Detect which cell encompasses the target text, then output its (X, Y) center coordinate. 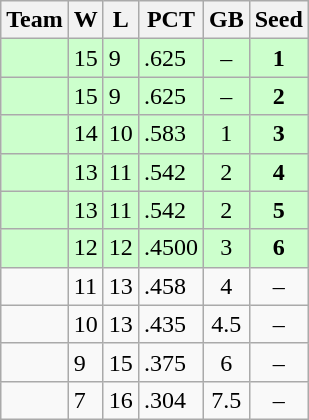
GB (226, 20)
.458 (170, 286)
14 (86, 134)
7 (86, 400)
W (86, 20)
5 (278, 210)
PCT (170, 20)
Team (35, 20)
L (120, 20)
7.5 (226, 400)
.583 (170, 134)
.4500 (170, 248)
Seed (278, 20)
.435 (170, 324)
.375 (170, 362)
4.5 (226, 324)
.304 (170, 400)
16 (120, 400)
